Return the (x, y) coordinate for the center point of the cell that contains the specified text.  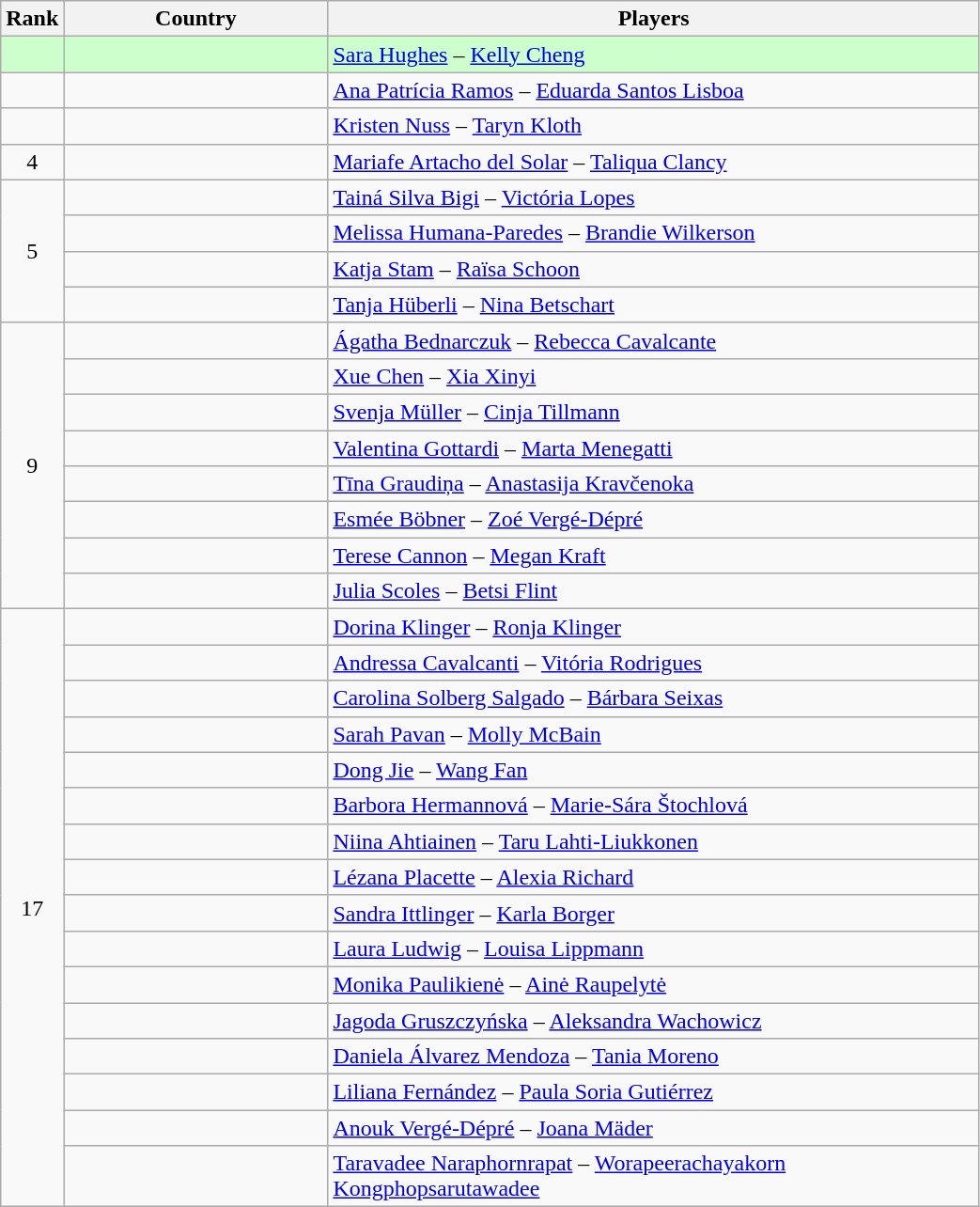
Tainá Silva Bigi – Victória Lopes (654, 197)
Daniela Álvarez Mendoza – Tania Moreno (654, 1057)
Andressa Cavalcanti – Vitória Rodrigues (654, 663)
Jagoda Gruszczyńska – Aleksandra Wachowicz (654, 1020)
Carolina Solberg Salgado – Bárbara Seixas (654, 698)
Niina Ahtiainen – Taru Lahti-Liukkonen (654, 841)
Valentina Gottardi – Marta Menegatti (654, 448)
Xue Chen – Xia Xinyi (654, 376)
Barbora Hermannová – Marie-Sára Štochlová (654, 806)
4 (32, 162)
Ana Patrícia Ramos – Eduarda Santos Lisboa (654, 90)
Tanja Hüberli – Nina Betschart (654, 305)
Rank (32, 19)
Country (195, 19)
Sarah Pavan – Molly McBain (654, 734)
Katja Stam – Raïsa Schoon (654, 269)
9 (32, 465)
Taravadee Naraphornrapat – Worapeerachayakorn Kongphopsarutawadee (654, 1177)
Liliana Fernández – Paula Soria Gutiérrez (654, 1092)
Svenja Müller – Cinja Tillmann (654, 412)
Mariafe Artacho del Solar – Taliqua Clancy (654, 162)
Anouk Vergé-Dépré – Joana Mäder (654, 1128)
Lézana Placette – Alexia Richard (654, 877)
Julia Scoles – Betsi Flint (654, 591)
Tīna Graudiņa – Anastasija Kravčenoka (654, 484)
Melissa Humana-Paredes – Brandie Wilkerson (654, 233)
Esmée Böbner – Zoé Vergé-Dépré (654, 520)
Ágatha Bednarczuk – Rebecca Cavalcante (654, 340)
Dorina Klinger – Ronja Klinger (654, 627)
5 (32, 251)
Dong Jie – Wang Fan (654, 770)
Players (654, 19)
Laura Ludwig – Louisa Lippmann (654, 948)
Sandra Ittlinger – Karla Borger (654, 913)
17 (32, 908)
Terese Cannon – Megan Kraft (654, 556)
Monika Paulikienė – Ainė Raupelytė (654, 984)
Sara Hughes – Kelly Cheng (654, 55)
Kristen Nuss – Taryn Kloth (654, 126)
